For the text-containing cell, return its midpoint in (X, Y) coordinate format. 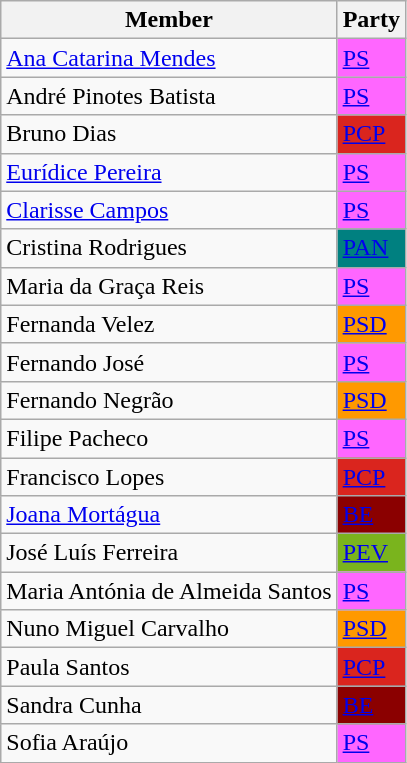
Member (169, 20)
PAN (371, 248)
Cristina Rodrigues (169, 248)
Party (371, 20)
Joana Mortágua (169, 515)
Fernando José (169, 362)
Fernando Negrão (169, 400)
Ana Catarina Mendes (169, 58)
André Pinotes Batista (169, 96)
PEV (371, 553)
Bruno Dias (169, 134)
Maria Antónia de Almeida Santos (169, 591)
Sandra Cunha (169, 705)
Nuno Miguel Carvalho (169, 629)
José Luís Ferreira (169, 553)
Maria da Graça Reis (169, 286)
Eurídice Pereira (169, 172)
Francisco Lopes (169, 477)
Filipe Pacheco (169, 438)
Clarisse Campos (169, 210)
Fernanda Velez (169, 324)
Paula Santos (169, 667)
Sofia Araújo (169, 743)
